Extract the (x, y) coordinate from the center of the cell holding the provided text.  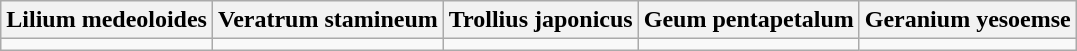
Trollius japonicus (540, 20)
Geum pentapetalum (748, 20)
Geranium yesoemse (968, 20)
Veratrum stamineum (328, 20)
Lilium medeoloides (107, 20)
